Return the (X, Y) coordinate for the center point of the cell that contains the specified text.  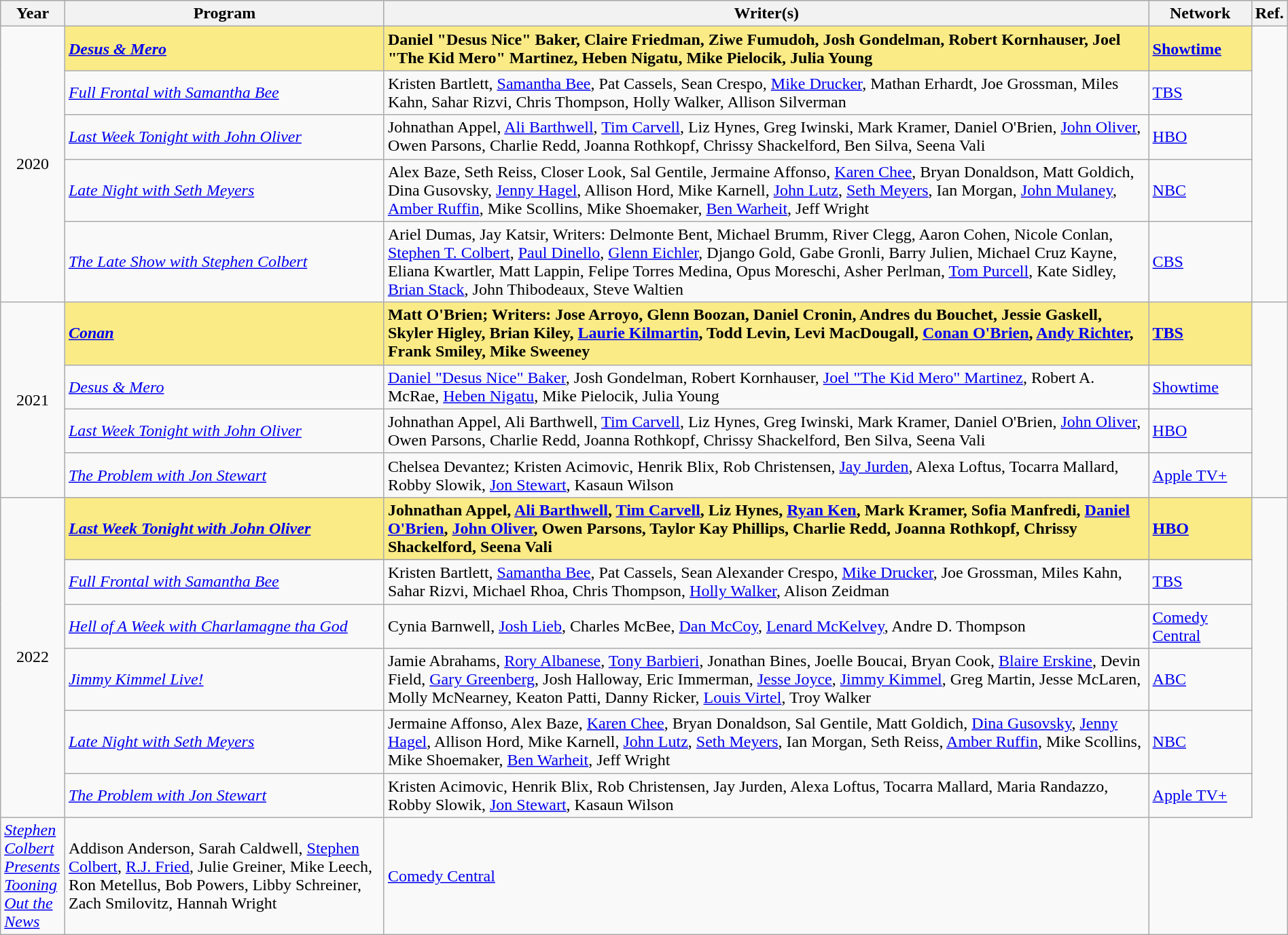
Year (33, 14)
Writer(s) (766, 14)
Program (224, 14)
Cynia Barnwell, Josh Lieb, Charles McBee, Dan McCoy, Lenard McKelvey, Andre D. Thompson (766, 626)
Conan (224, 333)
ABC (1200, 680)
Kristen Acimovic, Henrik Blix, Rob Christensen, Jay Jurden, Alexa Loftus, Tocarra Mallard, Maria Randazzo, Robby Slowik, Jon Stewart, Kasaun Wilson (766, 796)
2022 (33, 657)
Chelsea Devantez; Kristen Acimovic, Henrik Blix, Rob Christensen, Jay Jurden, Alexa Loftus, Tocarra Mallard, Robby Slowik, Jon Stewart, Kasaun Wilson (766, 475)
The Late Show with Stephen Colbert (224, 262)
2020 (33, 164)
Stephen Colbert Presents Tooning Out the News (33, 876)
Jimmy Kimmel Live! (224, 680)
Ref. (1269, 14)
Daniel "Desus Nice" Baker, Josh Gondelman, Robert Kornhauser, Joel "The Kid Mero" Martinez, Robert A. McRae, Heben Nigatu, Mike Pielocik, Julia Young (766, 387)
Hell of A Week with Charlamagne tha God (224, 626)
2021 (33, 399)
CBS (1200, 262)
Network (1200, 14)
